Scan for the cell matching the given text and deliver its (X, Y) coordinate at center. 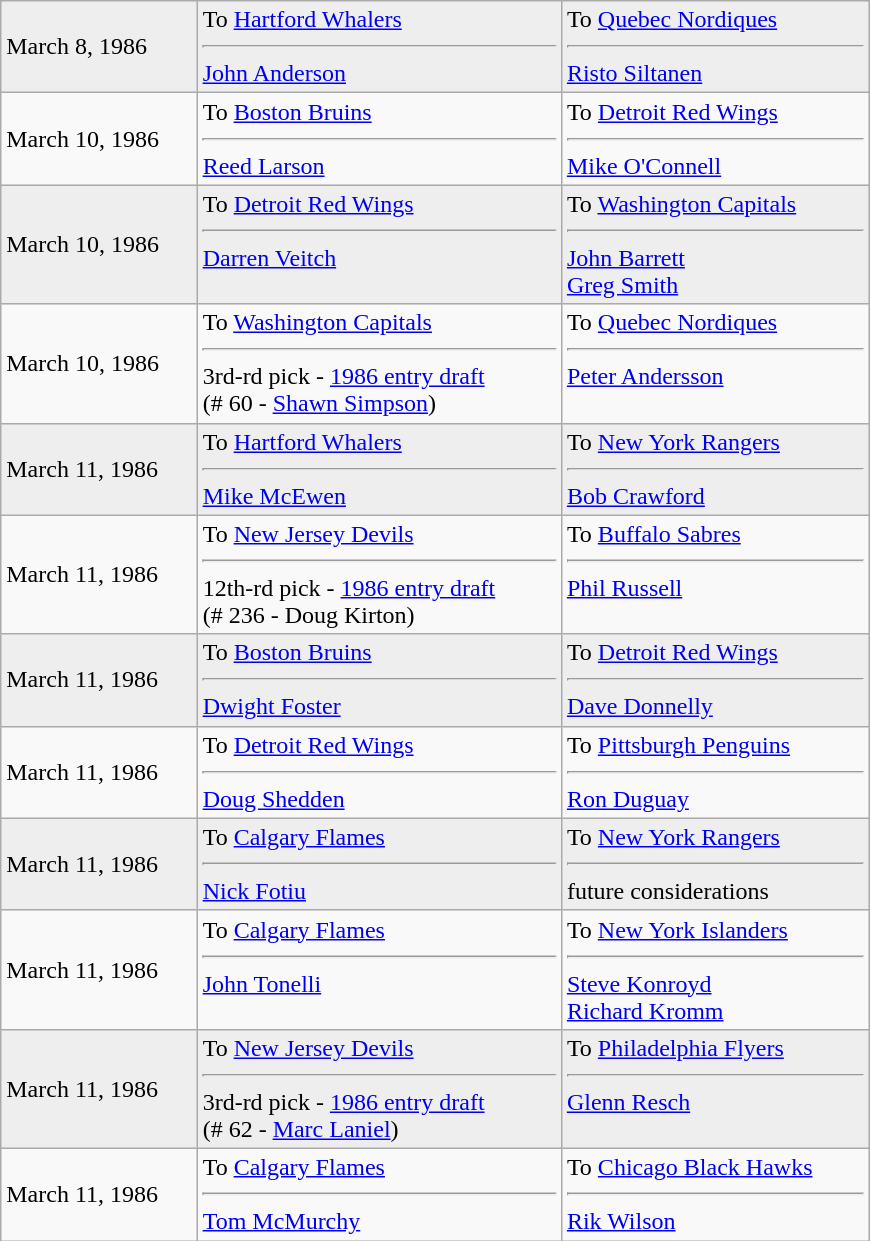
To New York IslandersSteve KonroydRichard Kromm (715, 970)
To Calgary FlamesNick Fotiu (379, 864)
To Washington Capitals3rd-rd pick - 1986 entry draft(# 60 - Shawn Simpson) (379, 364)
To New Jersey Devils3rd-rd pick - 1986 entry draft(# 62 - Marc Laniel) (379, 1088)
To Calgary FlamesTom McMurchy (379, 1194)
March 8, 1986 (99, 47)
To Detroit Red WingsDoug Shedden (379, 772)
To Boston BruinsDwight Foster (379, 680)
To Pittsburgh PenguinsRon Duguay (715, 772)
To Quebec NordiquesRisto Siltanen (715, 47)
To New York Rangersfuture considerations (715, 864)
To Chicago Black HawksRik Wilson (715, 1194)
To Detroit Red WingsDave Donnelly (715, 680)
To Buffalo SabresPhil Russell (715, 574)
To Quebec NordiquesPeter Andersson (715, 364)
To Hartford WhalersMike McEwen (379, 469)
To Detroit Red WingsDarren Veitch (379, 244)
To Detroit Red WingsMike O'Connell (715, 139)
To Hartford WhalersJohn Anderson (379, 47)
To New Jersey Devils12th-rd pick - 1986 entry draft(# 236 - Doug Kirton) (379, 574)
To New York RangersBob Crawford (715, 469)
To Washington CapitalsJohn BarrettGreg Smith (715, 244)
To Calgary FlamesJohn Tonelli (379, 970)
To Boston BruinsReed Larson (379, 139)
To Philadelphia FlyersGlenn Resch (715, 1088)
